Return the [x, y] coordinate for the center point of the cell that contains the specified text.  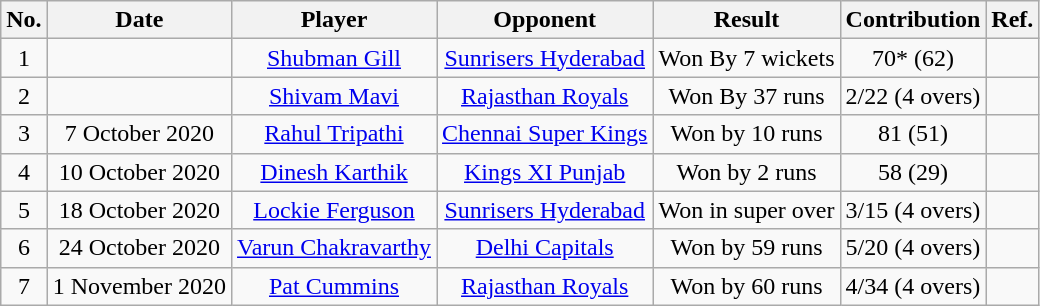
Won By 37 runs [746, 96]
Won by 60 runs [746, 286]
Contribution [913, 20]
81 (51) [913, 134]
Won by 59 runs [746, 248]
3 [24, 134]
Ref. [1012, 20]
4 [24, 172]
7 [24, 286]
Chennai Super Kings [545, 134]
58 (29) [913, 172]
4/34 (4 overs) [913, 286]
Won by 10 runs [746, 134]
5/20 (4 overs) [913, 248]
Result [746, 20]
1 [24, 58]
24 October 2020 [139, 248]
Lockie Ferguson [334, 210]
Won by 2 runs [746, 172]
Shubman Gill [334, 58]
3/15 (4 overs) [913, 210]
Varun Chakravarthy [334, 248]
2/22 (4 overs) [913, 96]
Opponent [545, 20]
Delhi Capitals [545, 248]
Pat Cummins [334, 286]
5 [24, 210]
18 October 2020 [139, 210]
Won By 7 wickets [746, 58]
Kings XI Punjab [545, 172]
2 [24, 96]
Dinesh Karthik [334, 172]
Rahul Tripathi [334, 134]
10 October 2020 [139, 172]
70* (62) [913, 58]
7 October 2020 [139, 134]
Player [334, 20]
1 November 2020 [139, 286]
Date [139, 20]
No. [24, 20]
Won in super over [746, 210]
Shivam Mavi [334, 96]
6 [24, 248]
